From the cell containing the given text, extract its center point as [X, Y] coordinate. 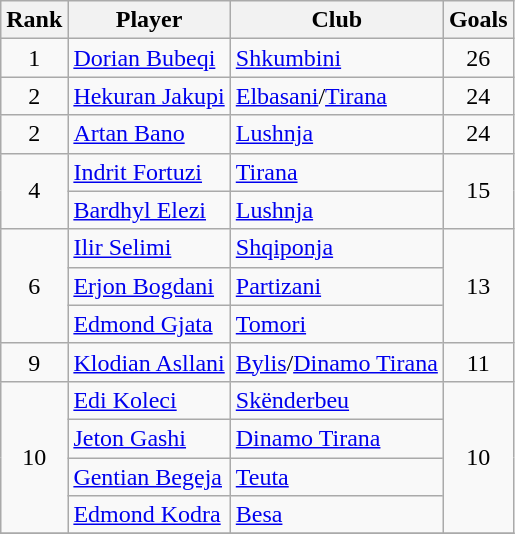
13 [478, 286]
26 [478, 58]
Skënderbeu [336, 400]
Player [149, 20]
Indrit Fortuzi [149, 172]
Dorian Bubeqi [149, 58]
Tomori [336, 324]
Klodian Asllani [149, 362]
Bylis/Dinamo Tirana [336, 362]
Hekuran Jakupi [149, 96]
4 [34, 191]
1 [34, 58]
11 [478, 362]
Rank [34, 20]
Goals [478, 20]
Elbasani/Tirana [336, 96]
Ilir Selimi [149, 248]
Teuta [336, 477]
6 [34, 286]
Besa [336, 515]
Shqiponja [336, 248]
15 [478, 191]
Partizani [336, 286]
9 [34, 362]
Tirana [336, 172]
Erjon Bogdani [149, 286]
Edmond Kodra [149, 515]
Dinamo Tirana [336, 438]
Shkumbini [336, 58]
Artan Bano [149, 134]
Edi Koleci [149, 400]
Club [336, 20]
Bardhyl Elezi [149, 210]
Edmond Gjata [149, 324]
Gentian Begeja [149, 477]
Jeton Gashi [149, 438]
